Search for the cell housing the specified text and yield its [x, y] center coordinate. 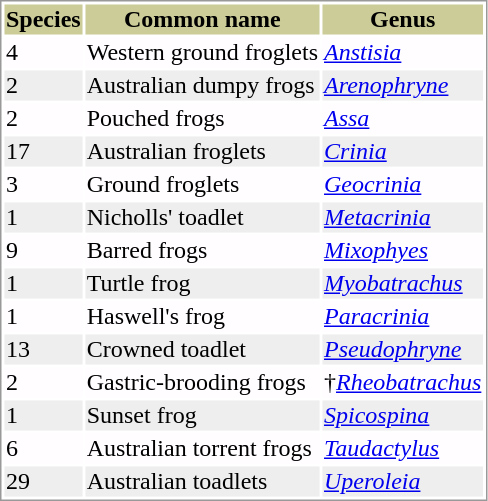
Taudactylus [403, 449]
Pseudophryne [403, 349]
29 [43, 481]
Species [43, 19]
Barred frogs [202, 251]
Arenophryne [403, 85]
Australian dumpy frogs [202, 85]
Uperoleia [403, 481]
Common name [202, 19]
Western ground froglets [202, 53]
Myobatrachus [403, 283]
Crinia [403, 151]
Turtle frog [202, 283]
3 [43, 185]
Nicholls' toadlet [202, 217]
13 [43, 349]
4 [43, 53]
17 [43, 151]
Mixophyes [403, 251]
Genus [403, 19]
Ground froglets [202, 185]
Australian froglets [202, 151]
Gastric-brooding frogs [202, 383]
6 [43, 449]
Anstisia [403, 53]
Spicospina [403, 415]
Australian torrent frogs [202, 449]
Geocrinia [403, 185]
Assa [403, 119]
Pouched frogs [202, 119]
Sunset frog [202, 415]
†Rheobatrachus [403, 383]
Crowned toadlet [202, 349]
Metacrinia [403, 217]
Haswell's frog [202, 317]
9 [43, 251]
Australian toadlets [202, 481]
Paracrinia [403, 317]
